Provide the [x, y] coordinate of the cell's center where the given text is located.  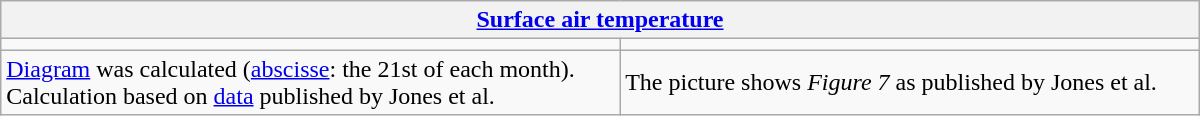
Diagram was calculated (abscisse: the 21st of each month).Calculation based on data published by Jones et al. [310, 82]
Surface air temperature [600, 20]
The picture shows Figure 7 as published by Jones et al. [910, 82]
